Locate the cell with the specified text and output its [x, y] center coordinate. 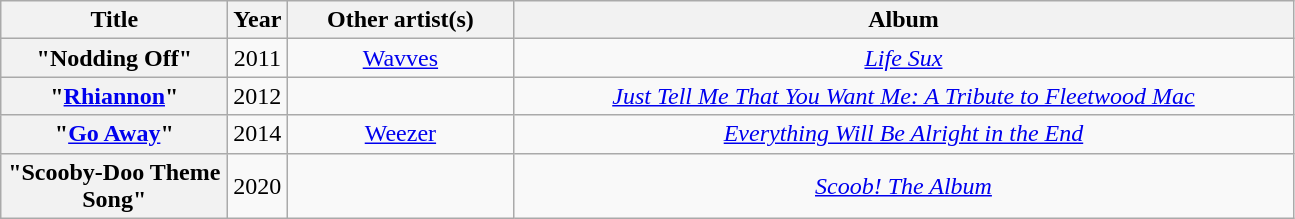
Weezer [400, 134]
Album [904, 20]
2011 [258, 58]
Title [114, 20]
"Go Away" [114, 134]
Wavves [400, 58]
Year [258, 20]
Scoob! The Album [904, 186]
Just Tell Me That You Want Me: A Tribute to Fleetwood Mac [904, 96]
Life Sux [904, 58]
"Rhiannon" [114, 96]
2012 [258, 96]
2014 [258, 134]
Everything Will Be Alright in the End [904, 134]
2020 [258, 186]
Other artist(s) [400, 20]
"Nodding Off" [114, 58]
"Scooby-Doo Theme Song" [114, 186]
